Return the (X, Y) coordinate for the center point of the cell that contains the specified text.  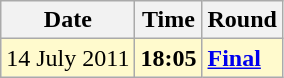
Date (68, 20)
18:05 (168, 58)
Round (242, 20)
Final (242, 58)
14 July 2011 (68, 58)
Time (168, 20)
